Identify which cell holds the provided text, then report its (x, y) central coordinate. 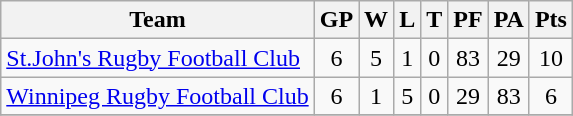
L (408, 20)
PA (508, 20)
W (376, 20)
T (434, 20)
Pts (550, 20)
Winnipeg Rugby Football Club (158, 96)
GP (336, 20)
St.John's Rugby Football Club (158, 58)
PF (468, 20)
Team (158, 20)
10 (550, 58)
